Identify which cell holds the provided text, then report its (X, Y) central coordinate. 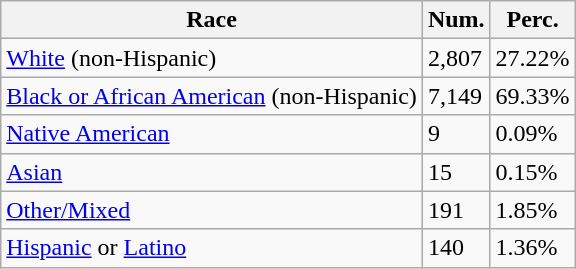
0.09% (532, 134)
191 (456, 210)
Hispanic or Latino (212, 248)
69.33% (532, 96)
Perc. (532, 20)
0.15% (532, 172)
2,807 (456, 58)
Native American (212, 134)
27.22% (532, 58)
Num. (456, 20)
15 (456, 172)
Asian (212, 172)
Black or African American (non-Hispanic) (212, 96)
1.85% (532, 210)
1.36% (532, 248)
Race (212, 20)
9 (456, 134)
White (non-Hispanic) (212, 58)
Other/Mixed (212, 210)
7,149 (456, 96)
140 (456, 248)
